Return [X, Y] of the center of cell containing provided text 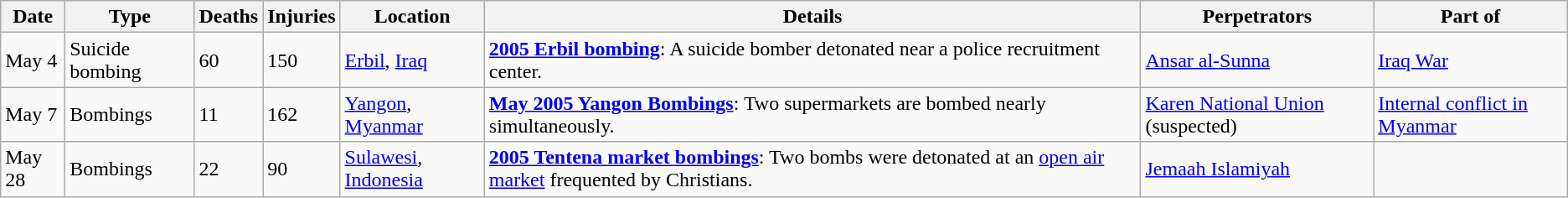
Deaths [229, 17]
May 7 [34, 114]
Type [130, 17]
Date [34, 17]
Internal conflict in Myanmar [1471, 114]
22 [229, 169]
May 4 [34, 60]
Details [812, 17]
Ansar al-Sunna [1257, 60]
11 [229, 114]
Part of [1471, 17]
Suicide bombing [130, 60]
162 [302, 114]
90 [302, 169]
2005 Tentena market bombings: Two bombs were detonated at an open air market frequented by Christians. [812, 169]
2005 Erbil bombing: A suicide bomber detonated near a police recruitment center. [812, 60]
Yangon, Myanmar [412, 114]
Erbil, Iraq [412, 60]
Location [412, 17]
Jemaah Islamiyah [1257, 169]
60 [229, 60]
Injuries [302, 17]
May 28 [34, 169]
Perpetrators [1257, 17]
Sulawesi, Indonesia [412, 169]
May 2005 Yangon Bombings: Two supermarkets are bombed nearly simultaneously. [812, 114]
Karen National Union (suspected) [1257, 114]
Iraq War [1471, 60]
150 [302, 60]
